Identify which cell holds the provided text, then report its (x, y) central coordinate. 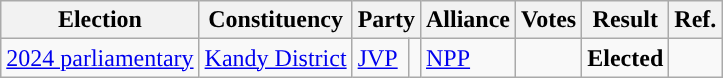
Alliance (468, 20)
Elected (626, 58)
Constituency (276, 20)
Election (100, 20)
Ref. (696, 20)
Kandy District (276, 58)
2024 parliamentary (100, 58)
Result (626, 20)
NPP (468, 58)
JVP (380, 58)
Party (386, 20)
Votes (549, 20)
